Return the (X, Y) coordinate for the center point of the cell that contains the specified text.  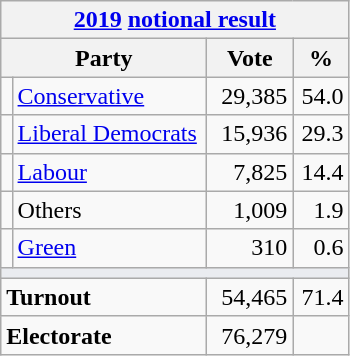
Conservative (110, 96)
310 (250, 248)
15,936 (250, 134)
71.4 (321, 297)
29.3 (321, 134)
Party (104, 58)
7,825 (250, 172)
Vote (250, 58)
14.4 (321, 172)
76,279 (250, 335)
Labour (110, 172)
Green (110, 248)
54.0 (321, 96)
Electorate (104, 335)
0.6 (321, 248)
% (321, 58)
1.9 (321, 210)
54,465 (250, 297)
Others (110, 210)
29,385 (250, 96)
1,009 (250, 210)
2019 notional result (175, 20)
Turnout (104, 297)
Liberal Democrats (110, 134)
